Find where the given text appears and provide that cell's center as [x, y] coordinate. 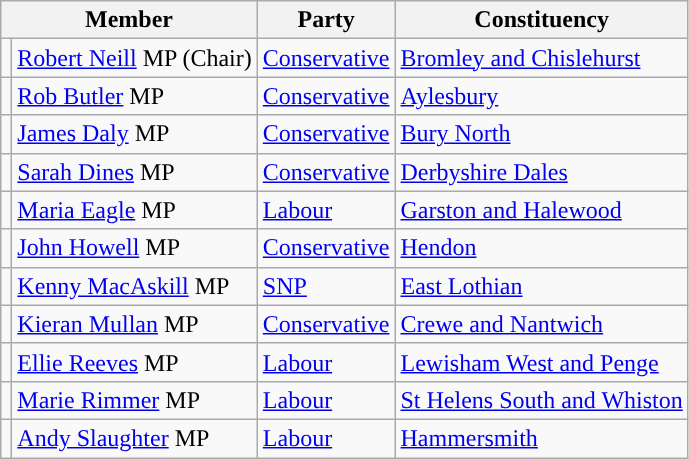
Aylesbury [542, 96]
Kenny MacAskill MP [134, 286]
East Lothian [542, 286]
Bury North [542, 134]
John Howell MP [134, 248]
Hendon [542, 248]
Member [130, 20]
Party [326, 20]
SNP [326, 286]
Hammersmith [542, 438]
Andy Slaughter MP [134, 438]
Derbyshire Dales [542, 172]
Sarah Dines MP [134, 172]
Kieran Mullan MP [134, 324]
Rob Butler MP [134, 96]
Constituency [542, 20]
James Daly MP [134, 134]
Garston and Halewood [542, 210]
Maria Eagle MP [134, 210]
Marie Rimmer MP [134, 400]
Bromley and Chislehurst [542, 58]
Lewisham West and Penge [542, 362]
Robert Neill MP (Chair) [134, 58]
Crewe and Nantwich [542, 324]
Ellie Reeves MP [134, 362]
St Helens South and Whiston [542, 400]
